Provide the (x, y) coordinate of the cell's center where the given text is located.  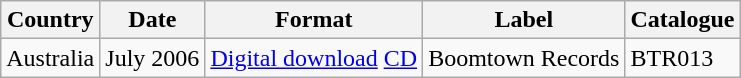
Catalogue (682, 20)
Country (50, 20)
Australia (50, 58)
Digital download CD (314, 58)
BTR013 (682, 58)
Format (314, 20)
Boomtown Records (524, 58)
Date (152, 20)
July 2006 (152, 58)
Label (524, 20)
